Extract the [x, y] coordinate from the center of the cell holding the provided text.  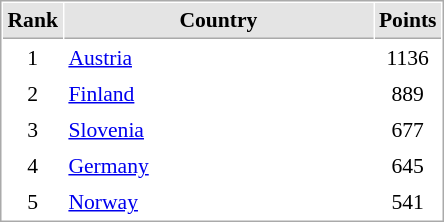
Slovenia [218, 129]
Norway [218, 201]
645 [408, 165]
3 [32, 129]
Austria [218, 57]
4 [32, 165]
Country [218, 21]
889 [408, 93]
Points [408, 21]
1136 [408, 57]
541 [408, 201]
2 [32, 93]
5 [32, 201]
Finland [218, 93]
Germany [218, 165]
1 [32, 57]
677 [408, 129]
Rank [32, 21]
